Search for the cell housing the specified text and yield its (X, Y) center coordinate. 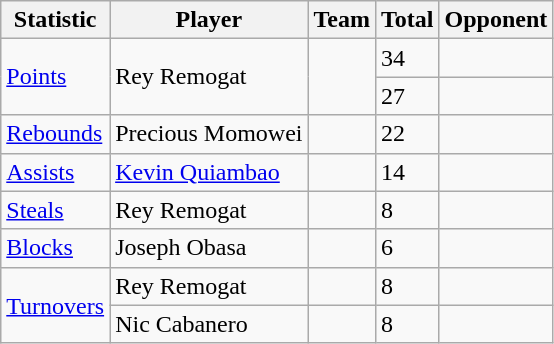
Blocks (56, 248)
14 (408, 172)
6 (408, 248)
Points (56, 77)
Nic Cabanero (209, 324)
Rebounds (56, 134)
Opponent (496, 20)
Steals (56, 210)
Assists (56, 172)
Total (408, 20)
22 (408, 134)
Turnovers (56, 305)
Kevin Quiambao (209, 172)
Player (209, 20)
Team (342, 20)
Joseph Obasa (209, 248)
Precious Momowei (209, 134)
27 (408, 96)
Statistic (56, 20)
34 (408, 58)
